Determine the (X, Y) coordinate at the center of the cell enclosing the given text.  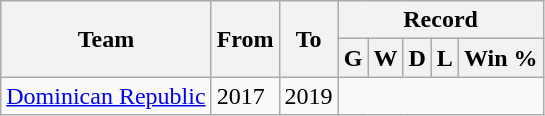
Dominican Republic (106, 96)
L (444, 58)
Win % (500, 58)
To (308, 39)
2017 (245, 96)
Team (106, 39)
2019 (308, 96)
W (386, 58)
G (353, 58)
Record (440, 20)
From (245, 39)
D (417, 58)
